Output the (X, Y) coordinate of the center of the cell containing the given text.  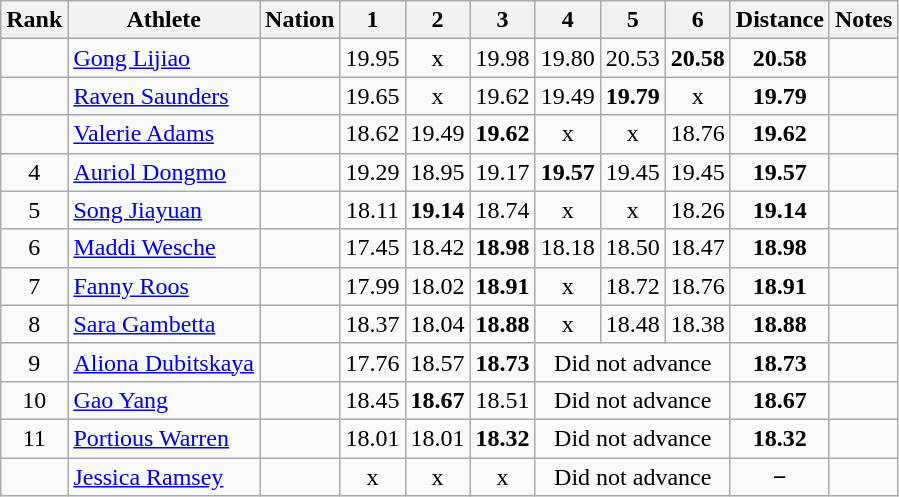
18.42 (438, 248)
18.51 (502, 400)
Notes (863, 20)
Raven Saunders (164, 96)
17.99 (372, 286)
18.48 (632, 324)
18.95 (438, 172)
Gong Lijiao (164, 58)
7 (34, 286)
18.38 (698, 324)
17.45 (372, 248)
10 (34, 400)
18.50 (632, 248)
20.53 (632, 58)
Sara Gambetta (164, 324)
19.98 (502, 58)
Aliona Dubitskaya (164, 362)
8 (34, 324)
18.62 (372, 134)
19.17 (502, 172)
Valerie Adams (164, 134)
Jessica Ramsey (164, 477)
18.26 (698, 210)
Rank (34, 20)
Auriol Dongmo (164, 172)
18.18 (568, 248)
18.47 (698, 248)
Athlete (164, 20)
11 (34, 438)
18.11 (372, 210)
Fanny Roos (164, 286)
Nation (300, 20)
Distance (780, 20)
19.80 (568, 58)
18.45 (372, 400)
3 (502, 20)
19.95 (372, 58)
1 (372, 20)
18.74 (502, 210)
9 (34, 362)
19.29 (372, 172)
2 (438, 20)
18.04 (438, 324)
− (780, 477)
Portious Warren (164, 438)
18.37 (372, 324)
Song Jiayuan (164, 210)
19.65 (372, 96)
18.02 (438, 286)
17.76 (372, 362)
Maddi Wesche (164, 248)
Gao Yang (164, 400)
18.72 (632, 286)
18.57 (438, 362)
